For the text-containing cell, return its midpoint in [X, Y] coordinate format. 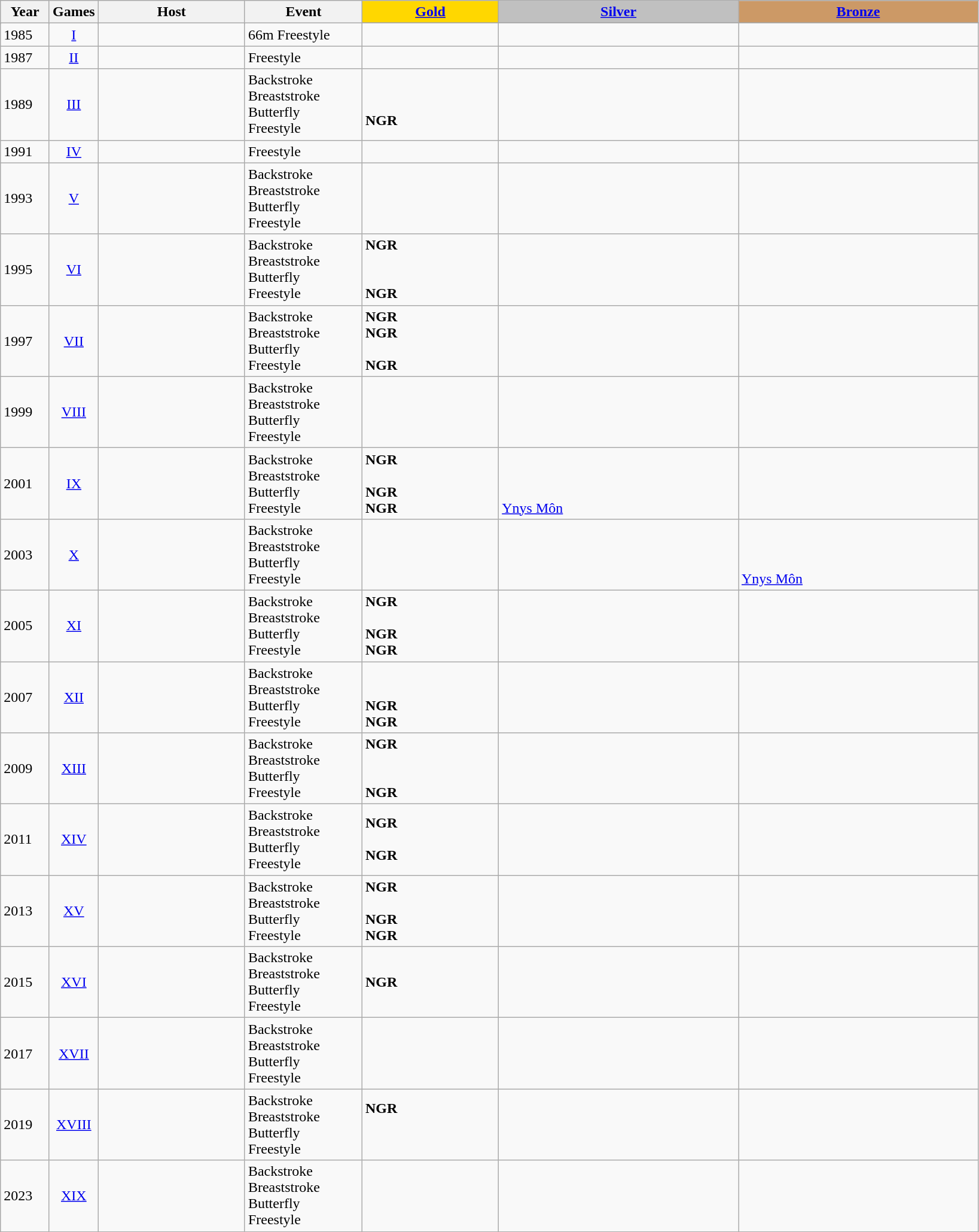
XV [74, 911]
1987 [25, 57]
Event [303, 12]
1991 [25, 151]
2015 [25, 982]
VI [74, 269]
2005 [25, 626]
I [74, 35]
2013 [25, 911]
XII [74, 698]
Silver [618, 12]
1995 [25, 269]
XVIII [74, 1125]
66m Freestyle [303, 35]
XI [74, 626]
II [74, 57]
IX [74, 483]
2023 [25, 1196]
Year [25, 12]
VIII [74, 412]
1985 [25, 35]
2009 [25, 768]
III [74, 104]
2001 [25, 483]
1989 [25, 104]
Games [74, 12]
XIV [74, 840]
Host [171, 12]
2017 [25, 1053]
1993 [25, 199]
XIX [74, 1196]
2019 [25, 1125]
Bronze [858, 12]
1997 [25, 341]
2003 [25, 554]
XVII [74, 1053]
XVI [74, 982]
VII [74, 341]
2007 [25, 698]
XIII [74, 768]
1999 [25, 412]
2011 [25, 840]
Gold [431, 12]
X [74, 554]
IV [74, 151]
V [74, 199]
